Detect which cell encompasses the target text, then output its (x, y) center coordinate. 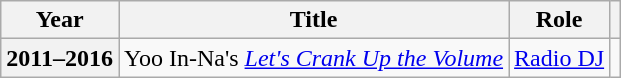
Yoo In-Na's Let's Crank Up the Volume (313, 58)
Role (560, 20)
Year (60, 20)
Radio DJ (560, 58)
Title (313, 20)
2011–2016 (60, 58)
